Find where the given text appears and provide that cell's center as [X, Y] coordinate. 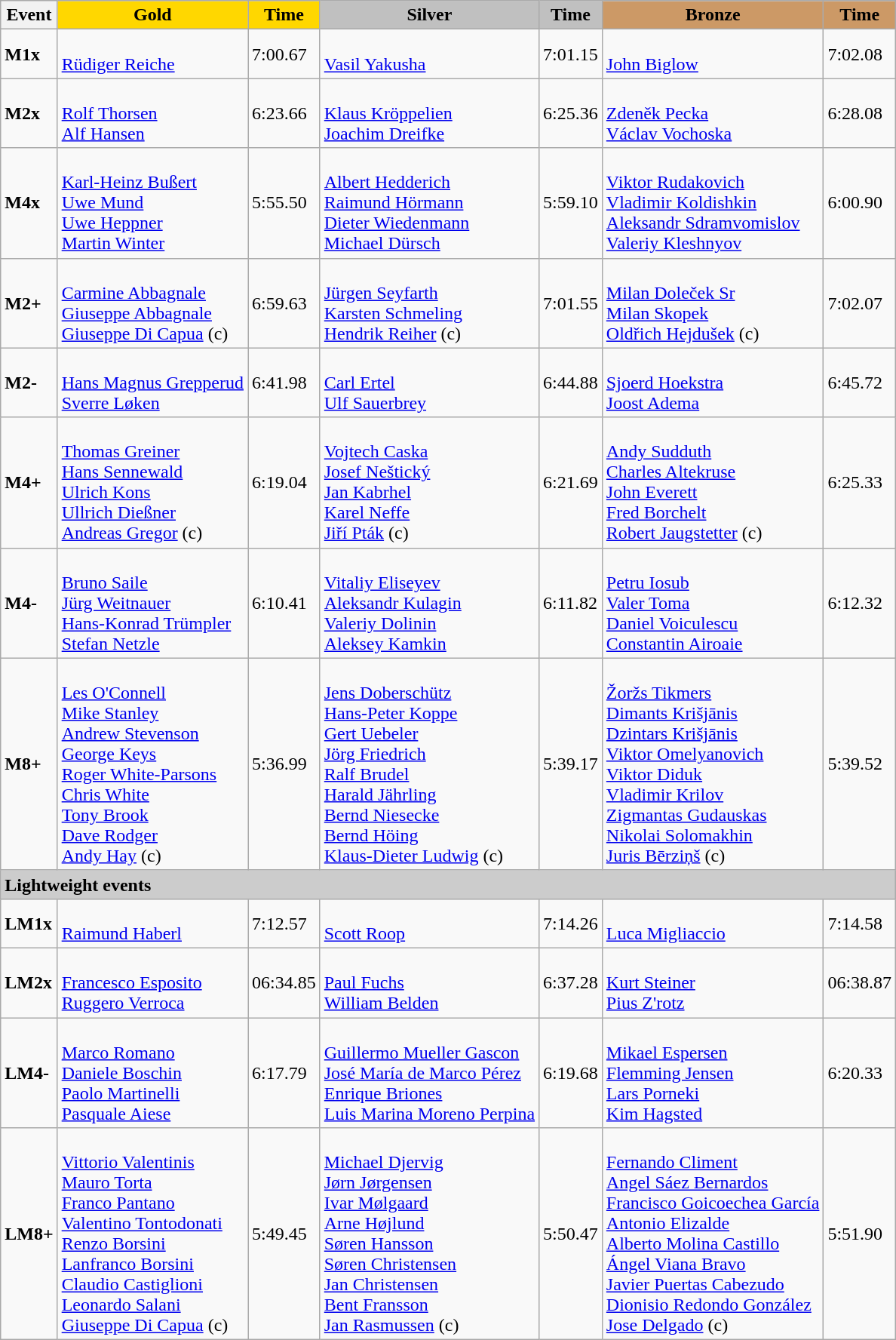
Milan Doleček SrMilan SkopekOldřich Hejdušek (c) [713, 303]
M4x [29, 203]
Marco RomanoDaniele BoschinPaolo MartinelliPasquale Aiese [152, 1072]
Thomas GreinerHans SennewaldUlrich KonsUllrich DießnerAndreas Gregor (c) [152, 483]
6:23.66 [284, 113]
M1x [29, 54]
Hans Magnus GrepperudSverre Løken [152, 383]
6:11.82 [571, 603]
5:49.45 [284, 1234]
6:17.79 [284, 1072]
6:59.63 [284, 303]
5:51.90 [860, 1234]
Raimund Haberl [152, 924]
Luca Migliaccio [713, 924]
6:19.04 [284, 483]
M4- [29, 603]
6:28.08 [860, 113]
Francesco EspositoRuggero Verroca [152, 982]
5:39.17 [571, 764]
LM8+ [29, 1234]
Vitaliy EliseyevAleksandr KulaginValeriy DolininAleksey Kamkin [429, 603]
Sjoerd HoekstraJoost Adema [713, 383]
6:10.41 [284, 603]
Scott Roop [429, 924]
7:12.57 [284, 924]
Bruno SaileJürg WeitnauerHans-Konrad TrümplerStefan Netzle [152, 603]
7:01.55 [571, 303]
Klaus KröppelienJoachim Dreifke [429, 113]
06:38.87 [860, 982]
Event [29, 15]
5:36.99 [284, 764]
M8+ [29, 764]
Vasil Yakusha [429, 54]
M4+ [29, 483]
John Biglow [713, 54]
5:59.10 [571, 203]
Albert HedderichRaimund HörmannDieter WiedenmannMichael Dürsch [429, 203]
Jens DoberschützHans-Peter KoppeGert UebelerJörg FriedrichRalf BrudelHarald JährlingBernd NieseckeBernd HöingKlaus-Dieter Ludwig (c) [429, 764]
6:19.68 [571, 1072]
Žoržs TikmersDimants KrišjānisDzintars KrišjānisViktor OmelyanovichViktor DidukVladimir KrilovZigmantas GudauskasNikolai SolomakhinJuris Bērziņš (c) [713, 764]
7:01.15 [571, 54]
7:14.26 [571, 924]
6:37.28 [571, 982]
6:45.72 [860, 383]
6:44.88 [571, 383]
LM1x [29, 924]
06:34.85 [284, 982]
Les O'ConnellMike StanleyAndrew StevensonGeorge KeysRoger White-ParsonsChris WhiteTony BrookDave RodgerAndy Hay (c) [152, 764]
Rolf ThorsenAlf Hansen [152, 113]
Kurt SteinerPius Z'rotz [713, 982]
7:02.08 [860, 54]
Karl-Heinz BußertUwe MundUwe HeppnerMartin Winter [152, 203]
6:20.33 [860, 1072]
Andy SudduthCharles AltekruseJohn EverettFred BorcheltRobert Jaugstetter (c) [713, 483]
Bronze [713, 15]
Rüdiger Reiche [152, 54]
7:02.07 [860, 303]
5:50.47 [571, 1234]
Vojtech CaskaJosef NeštickýJan KabrhelKarel NeffeJiří Pták (c) [429, 483]
Viktor RudakovichVladimir KoldishkinAleksandr SdramvomislovValeriy Kleshnyov [713, 203]
6:41.98 [284, 383]
7:00.67 [284, 54]
Petru IosubValer TomaDaniel VoiculescuConstantin Airoaie [713, 603]
Silver [429, 15]
5:39.52 [860, 764]
Jürgen SeyfarthKarsten SchmelingHendrik Reiher (c) [429, 303]
LM2x [29, 982]
Guillermo Mueller GasconJosé María de Marco PérezEnrique BrionesLuis Marina Moreno Perpina [429, 1072]
Paul FuchsWilliam Belden [429, 982]
6:00.90 [860, 203]
Michael Djervig Jørn Jørgensen Ivar Mølgaard Arne Højlund Søren Hansson Søren Christensen Jan Christensen Bent Fransson Jan Rasmussen (c) [429, 1234]
Lightweight events [448, 884]
6:21.69 [571, 483]
M2+ [29, 303]
Mikael EspersenFlemming JensenLars PornekiKim Hagsted [713, 1072]
Carl ErtelUlf Sauerbrey [429, 383]
7:14.58 [860, 924]
M2x [29, 113]
Zdeněk PeckaVáclav Vochoska [713, 113]
5:55.50 [284, 203]
Carmine AbbagnaleGiuseppe AbbagnaleGiuseppe Di Capua (c) [152, 303]
Gold [152, 15]
6:25.33 [860, 483]
M2- [29, 383]
LM4- [29, 1072]
6:25.36 [571, 113]
6:12.32 [860, 603]
